Output the [X, Y] coordinate of the center of the cell containing the given text.  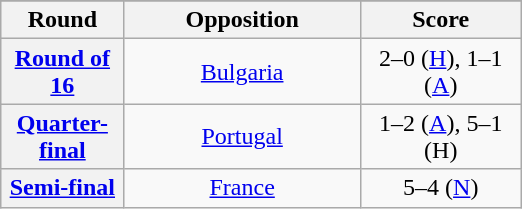
Bulgaria [242, 72]
Opposition [242, 20]
Quarter-final [63, 136]
Round of 16 [63, 72]
Portugal [242, 136]
5–4 (N) [440, 188]
2–0 (H), 1–1 (A) [440, 72]
Semi-final [63, 188]
Round [63, 20]
Score [440, 20]
1–2 (A), 5–1 (H) [440, 136]
France [242, 188]
